Return [x, y] of the center of cell containing provided text 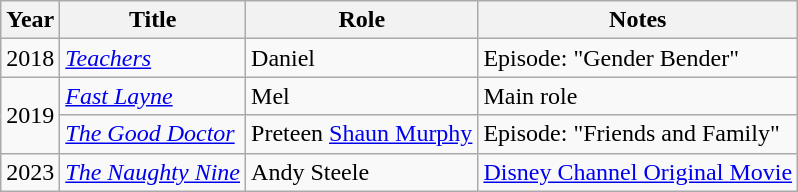
Preteen Shaun Murphy [362, 134]
Teachers [153, 58]
2018 [30, 58]
Andy Steele [362, 172]
Mel [362, 96]
Daniel [362, 58]
The Naughty Nine [153, 172]
Episode: "Gender Bender" [638, 58]
Disney Channel Original Movie [638, 172]
Fast Layne [153, 96]
2023 [30, 172]
Notes [638, 20]
Role [362, 20]
Episode: "Friends and Family" [638, 134]
The Good Doctor [153, 134]
2019 [30, 115]
Year [30, 20]
Main role [638, 96]
Title [153, 20]
